Extract the [X, Y] coordinate from the center of the cell holding the provided text.  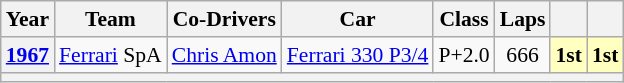
Year [28, 19]
Car [358, 19]
666 [523, 55]
Co-Drivers [224, 19]
1967 [28, 55]
Ferrari SpA [110, 55]
Class [464, 19]
Laps [523, 19]
P+2.0 [464, 55]
Ferrari 330 P3/4 [358, 55]
Chris Amon [224, 55]
Team [110, 19]
